Scan for the cell matching the given text and deliver its (X, Y) coordinate at center. 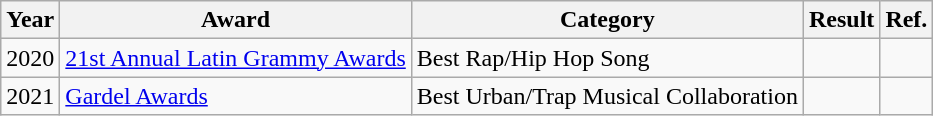
Best Urban/Trap Musical Collaboration (607, 96)
Ref. (906, 20)
Best Rap/Hip Hop Song (607, 58)
Category (607, 20)
2021 (30, 96)
21st Annual Latin Grammy Awards (236, 58)
Year (30, 20)
2020 (30, 58)
Result (841, 20)
Award (236, 20)
Gardel Awards (236, 96)
